Return [x, y] of the center of cell containing provided text 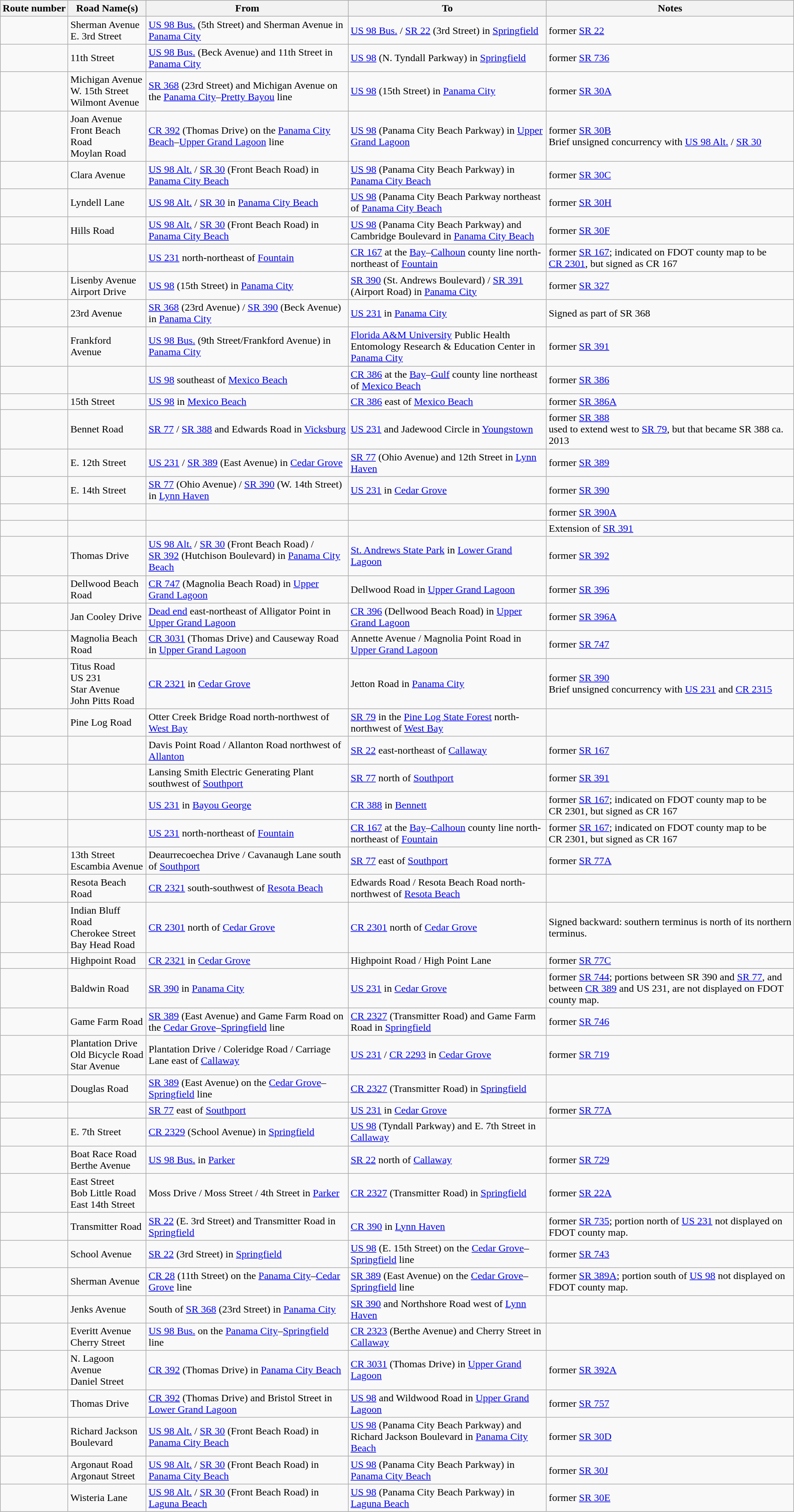
Everitt AvenueCherry Street [107, 1337]
former SR 30D [670, 1437]
School Avenue [107, 1254]
US 98 (Panama City Beach Parkway) in Upper Grand Lagoon [447, 136]
former SR 746 [670, 1022]
Otter Creek Bridge Road north-northwest of West Bay [247, 722]
former SR 719 [670, 1055]
23rd Avenue [107, 313]
Hills Road [107, 230]
former SR 388used to extend west to SR 79, but that became SR 388 ca. 2013 [670, 429]
US 98 and Wildwood Road in Upper Grand Lagoon [447, 1404]
SR 22 east-northeast of Callaway [447, 750]
former SR 743 [670, 1254]
CR 2327 (Transmitter Road) and Game Farm Road in Springfield [447, 1022]
Resota Beach Road [107, 889]
Jan Cooley Drive [107, 617]
Dellwood Beach Road [107, 589]
South of SR 368 (23rd Street) in Panama City [247, 1309]
E. 14th Street [107, 491]
SR 77 / SR 388 and Edwards Road in Vicksburg [247, 429]
US 231 and Jadewood Circle in Youngstown [447, 429]
former SR 30A [670, 91]
Clara Avenue [107, 175]
SR 22 (E. 3rd Street) and Transmitter Road in Springfield [247, 1226]
CR 390 in Lynn Haven [447, 1226]
Pine Log Road [107, 722]
SR 22 north of Callaway [447, 1159]
former SR 735; portion north of US 231 not displayed on FDOT county map. [670, 1226]
Lyndell Lane [107, 203]
N. Lagoon AvenueDaniel Street [107, 1370]
CR 2321 south-southwest of Resota Beach [247, 889]
Deaurrecoechea Drive / Cavanaugh Lane south of Southport [247, 861]
former SR 396A [670, 617]
US 98 Bus. / SR 22 (3rd Street) in Springfield [447, 31]
Dead end east-northeast of Alligator Point in Upper Grand Lagoon [247, 617]
CR 388 in Bennett [447, 805]
US 98 Alt. / SR 30 in Panama City Beach [247, 203]
US 98 Bus. on the Panama City–Springfield line [247, 1337]
Jenks Avenue [107, 1309]
SR 368 (23rd Avenue) / SR 390 (Beck Avenue) in Panama City [247, 313]
US 98 (Panama City Beach Parkway) in Laguna Beach [447, 1498]
Highpoint Road / High Point Lane [447, 961]
Edwards Road / Resota Beach Road north-northwest of Resota Beach [447, 889]
former SR 30F [670, 230]
US 98 Bus. (Beck Avenue) and 11th Street in Panama City [247, 58]
CR 396 (Dellwood Beach Road) in Upper Grand Lagoon [447, 617]
Indian Bluff RoadCherokee StreetBay Head Road [107, 928]
Frankford Avenue [107, 346]
15th Street [107, 402]
Titus RoadUS 231Star AvenueJohn Pitts Road [107, 683]
US 98 (Panama City Beach Parkway northeast of Panama City Beach [447, 203]
Moss Drive / Moss Street / 4th Street in Parker [247, 1193]
Bennet Road [107, 429]
SR 79 in the Pine Log State Forest north-northwest of West Bay [447, 722]
former SR 167 [670, 750]
Sherman Avenue [107, 1282]
Baldwin Road [107, 988]
former SR 30H [670, 203]
Road Name(s) [107, 8]
US 98 (Tyndall Parkway) and E. 7th Street in Callaway [447, 1132]
US 231 in Panama City [447, 313]
SR 390 (St. Andrews Boulevard) / SR 391 (Airport Road) in Panama City [447, 285]
CR 392 (Thomas Drive) and Bristol Street in Lower Grand Lagoon [247, 1404]
SR 77 north of Southport [447, 777]
CR 747 (Magnolia Beach Road) in Upper Grand Lagoon [247, 589]
US 98 in Mexico Beach [247, 402]
Signed as part of SR 368 [670, 313]
former SR 389A; portion south of US 98 not displayed on FDOT county map. [670, 1282]
SR 368 (23rd Street) and Michigan Avenue on the Panama City–Pretty Bayou line [247, 91]
SR 77 (Ohio Avenue) and 12th Street in Lynn Haven [447, 463]
former SR 30BBrief unsigned concurrency with US 98 Alt. / SR 30 [670, 136]
St. Andrews State Park in Lower Grand Lagoon [447, 556]
E. 12th Street [107, 463]
Jetton Road in Panama City [447, 683]
CR 386 at the Bay–Gulf county line northeast of Mexico Beach [447, 379]
SR 389 (East Avenue) and Game Farm Road on the Cedar Grove–Springfield line [247, 1022]
CR 3031 (Thomas Drive) in Upper Grand Lagoon [447, 1370]
Lisenby AvenueAirport Drive [107, 285]
SR 390 and Northshore Road west of Lynn Haven [447, 1309]
US 98 southeast of Mexico Beach [247, 379]
13th StreetEscambia Avenue [107, 861]
US 98 Bus. (9th Street/Frankford Avenue) in Panama City [247, 346]
Davis Point Road / Allanton Road northwest of Allanton [247, 750]
Transmitter Road [107, 1226]
US 98 (Panama City Beach Parkway) and Richard Jackson Boulevard in Panama City Beach [447, 1437]
Argonaut RoadArgonaut Street [107, 1470]
Wisteria Lane [107, 1498]
US 231 in Bayou George [247, 805]
Route number [34, 8]
Magnolia Beach Road [107, 644]
CR 2323 (Berthe Avenue) and Cherry Street in Callaway [447, 1337]
East StreetBob Little RoadEast 14th Street [107, 1193]
To [447, 8]
former SR 744; portions between SR 390 and SR 77, and between CR 389 and US 231, are not displayed on FDOT county map. [670, 988]
former SR 77C [670, 961]
From [247, 8]
Michigan AvenueW. 15th StreetWilmont Avenue [107, 91]
US 98 Alt. / SR 30 (Front Beach Road) / SR 392 (Hutchison Boulevard) in Panama City Beach [247, 556]
Lansing Smith Electric Generating Plant southwest of Southport [247, 777]
US 98 Alt. / SR 30 (Front Beach Road) in Laguna Beach [247, 1498]
SR 77 (Ohio Avenue) / SR 390 (W. 14th Street) in Lynn Haven [247, 491]
former SR 22A [670, 1193]
US 98 (N. Tyndall Parkway) in Springfield [447, 58]
SR 22 (3rd Street) in Springfield [247, 1254]
former SR 392A [670, 1370]
Game Farm Road [107, 1022]
Notes [670, 8]
Plantation Drive / Coleridge Road / Carriage Lane east of Callaway [247, 1055]
Plantation DriveOld Bicycle RoadStar Avenue [107, 1055]
Highpoint Road [107, 961]
former SR 390Brief unsigned concurrency with US 231 and CR 2315 [670, 683]
CR 2329 (School Avenue) in Springfield [247, 1132]
former SR 327 [670, 285]
CR 3031 (Thomas Drive) and Causeway Road in Upper Grand Lagoon [247, 644]
former SR 30E [670, 1498]
US 98 (E. 15th Street) on the Cedar Grove–Springfield line [447, 1254]
CR 392 (Thomas Drive) on the Panama City Beach–Upper Grand Lagoon line [247, 136]
Douglas Road [107, 1088]
Signed backward: southern terminus is north of its northern terminus. [670, 928]
former SR 386A [670, 402]
Florida A&M University Public Health Entomology Research & Education Center in Panama City [447, 346]
US 231 / CR 2293 in Cedar Grove [447, 1055]
Joan AvenueFront Beach RoadMoylan Road [107, 136]
US 98 (Panama City Beach Parkway) and Cambridge Boulevard in Panama City Beach [447, 230]
US 98 Bus. in Parker [247, 1159]
Sherman AvenueE. 3rd Street [107, 31]
former SR 390 [670, 491]
Richard Jackson Boulevard [107, 1437]
former SR 757 [670, 1404]
CR 392 (Thomas Drive) in Panama City Beach [247, 1370]
former SR 22 [670, 31]
former SR 386 [670, 379]
US 98 Bus. (5th Street) and Sherman Avenue in Panama City [247, 31]
CR 386 east of Mexico Beach [447, 402]
Annette Avenue / Magnolia Point Road in Upper Grand Lagoon [447, 644]
former SR 396 [670, 589]
Dellwood Road in Upper Grand Lagoon [447, 589]
CR 28 (11th Street) on the Panama City–Cedar Grove line [247, 1282]
11th Street [107, 58]
SR 390 in Panama City [247, 988]
former SR 390A [670, 512]
former SR 736 [670, 58]
Boat Race RoadBerthe Avenue [107, 1159]
Extension of SR 391 [670, 528]
E. 7th Street [107, 1132]
former SR 729 [670, 1159]
former SR 747 [670, 644]
US 231 / SR 389 (East Avenue) in Cedar Grove [247, 463]
former SR 30C [670, 175]
former SR 392 [670, 556]
former SR 30J [670, 1470]
former SR 389 [670, 463]
